Return [x, y] of the center of cell containing provided text 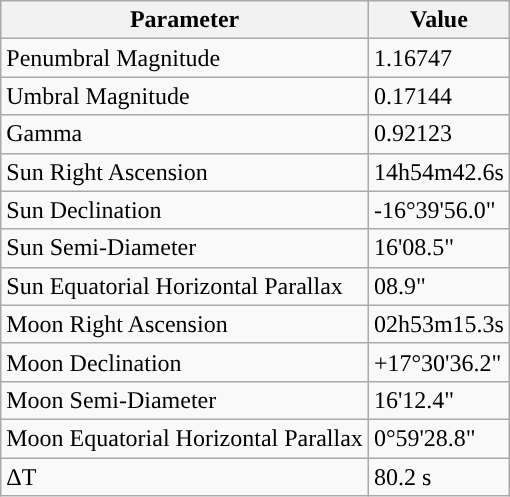
Gamma [185, 134]
Sun Semi-Diameter [185, 248]
Moon Semi-Diameter [185, 400]
Parameter [185, 20]
14h54m42.6s [438, 172]
Sun Right Ascension [185, 172]
0°59'28.8" [438, 438]
Value [438, 20]
Moon Declination [185, 362]
+17°30'36.2" [438, 362]
Moon Right Ascension [185, 324]
ΔT [185, 477]
Umbral Magnitude [185, 96]
-16°39'56.0" [438, 210]
0.17144 [438, 96]
Moon Equatorial Horizontal Parallax [185, 438]
Sun Equatorial Horizontal Parallax [185, 286]
02h53m15.3s [438, 324]
16'08.5" [438, 248]
Sun Declination [185, 210]
0.92123 [438, 134]
08.9" [438, 286]
Penumbral Magnitude [185, 58]
16'12.4" [438, 400]
1.16747 [438, 58]
80.2 s [438, 477]
